Extract the (X, Y) coordinate from the center of the cell holding the provided text.  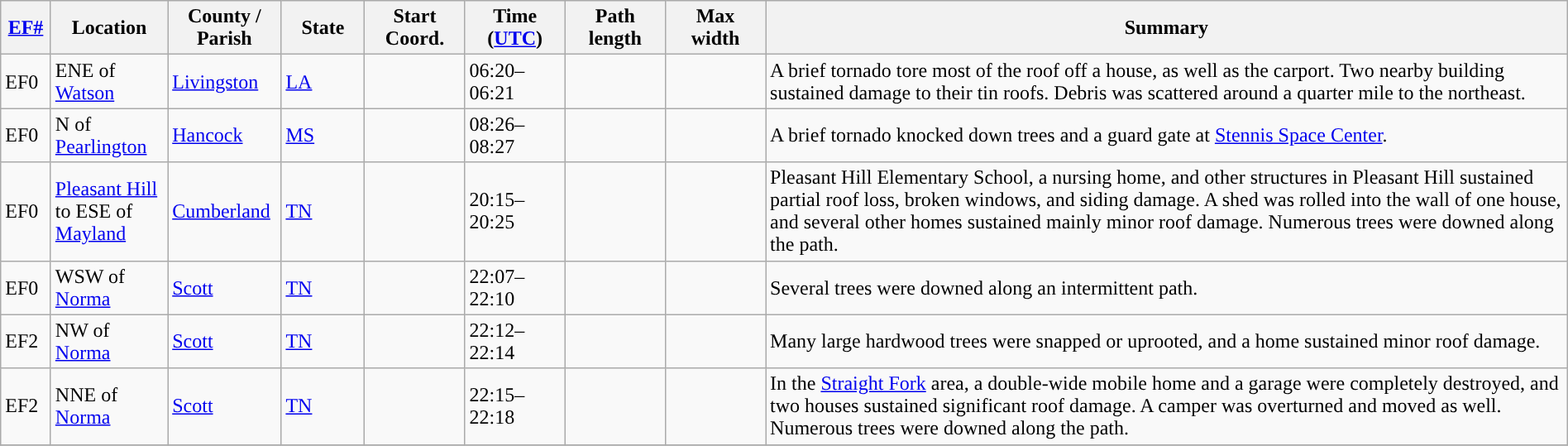
N of Pearlington (109, 136)
08:26–08:27 (514, 136)
EF# (26, 28)
LA (323, 81)
Cumberland (225, 212)
Several trees were downed along an intermittent path. (1167, 288)
NNE of Norma (109, 406)
22:12–22:14 (514, 341)
Max width (715, 28)
WSW of Norma (109, 288)
Livingston (225, 81)
NW of Norma (109, 341)
State (323, 28)
22:15–22:18 (514, 406)
Summary (1167, 28)
22:07–22:10 (514, 288)
Hancock (225, 136)
ENE of Watson (109, 81)
Many large hardwood trees were snapped or uprooted, and a home sustained minor roof damage. (1167, 341)
Location (109, 28)
Path length (615, 28)
A brief tornado knocked down trees and a guard gate at Stennis Space Center. (1167, 136)
MS (323, 136)
06:20–06:21 (514, 81)
Pleasant Hill to ESE of Mayland (109, 212)
20:15–20:25 (514, 212)
Start Coord. (415, 28)
County / Parish (225, 28)
Time (UTC) (514, 28)
